Return the (x, y) coordinate for the center point of the cell that contains the specified text.  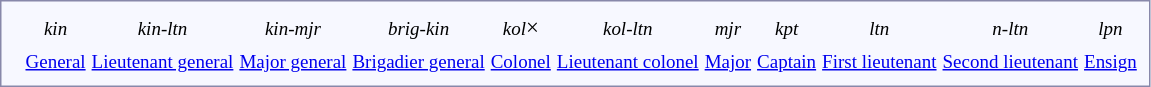
Major (728, 60)
n-ltn (1010, 27)
kin-mjr (293, 27)
Brigadier general (418, 60)
Captain (787, 60)
Colonel (520, 60)
lpn (1111, 27)
kin-ltn (162, 27)
Lieutenant general (162, 60)
kol× (520, 27)
First lieutenant (880, 60)
kin (56, 27)
Lieutenant colonel (628, 60)
kpt (787, 27)
mjr (728, 27)
Second lieutenant (1010, 60)
Major general (293, 60)
General (56, 60)
kol-ltn (628, 27)
brig-kin (418, 27)
ltn (880, 27)
Ensign (1111, 60)
